Provide the (x, y) coordinate of the cell's center where the given text is located.  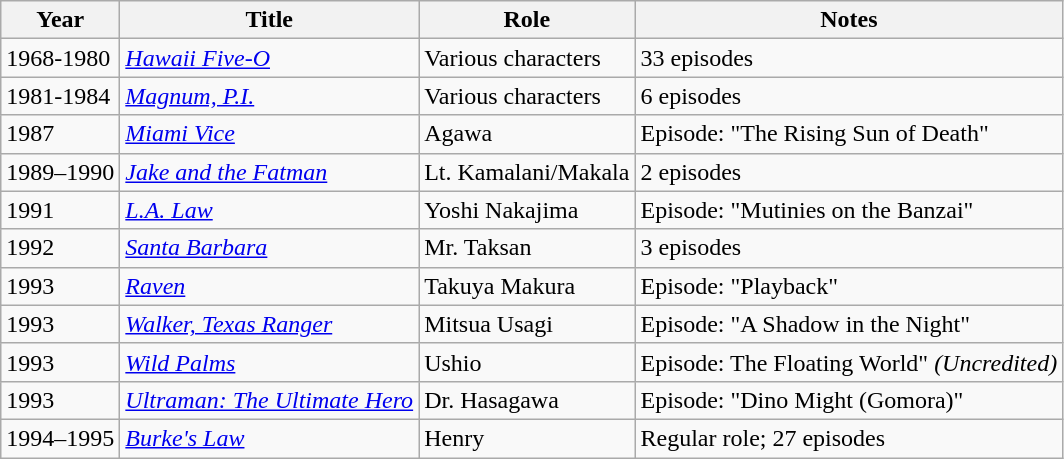
1968-1980 (60, 58)
Mr. Taksan (527, 248)
2 episodes (849, 172)
Role (527, 20)
Henry (527, 438)
Lt. Kamalani/Makala (527, 172)
1992 (60, 248)
Yoshi Nakajima (527, 210)
Episode: "Playback" (849, 286)
Walker, Texas Ranger (270, 324)
Episode: "The Rising Sun of Death" (849, 134)
Title (270, 20)
Burke's Law (270, 438)
Mitsua Usagi (527, 324)
Raven (270, 286)
Episode: "A Shadow in the Night" (849, 324)
1981-1984 (60, 96)
6 episodes (849, 96)
Year (60, 20)
3 episodes (849, 248)
Jake and the Fatman (270, 172)
Hawaii Five-O (270, 58)
L.A. Law (270, 210)
Notes (849, 20)
Episode: The Floating World" (Uncredited) (849, 362)
1991 (60, 210)
Takuya Makura (527, 286)
Wild Palms (270, 362)
1989–1990 (60, 172)
Episode: "Mutinies on the Banzai" (849, 210)
Agawa (527, 134)
Dr. Hasagawa (527, 400)
Santa Barbara (270, 248)
Magnum, P.I. (270, 96)
Episode: "Dino Might (Gomora)" (849, 400)
Ultraman: The Ultimate Hero (270, 400)
1994–1995 (60, 438)
33 episodes (849, 58)
Ushio (527, 362)
Regular role; 27 episodes (849, 438)
Miami Vice (270, 134)
1987 (60, 134)
